Output the (X, Y) coordinate of the center of the cell containing the given text.  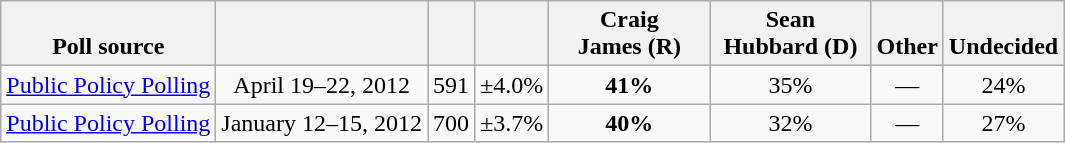
27% (1003, 123)
Poll source (108, 34)
Undecided (1003, 34)
700 (452, 123)
35% (790, 85)
CraigJames (R) (630, 34)
32% (790, 123)
±4.0% (512, 85)
591 (452, 85)
April 19–22, 2012 (322, 85)
January 12–15, 2012 (322, 123)
±3.7% (512, 123)
41% (630, 85)
SeanHubbard (D) (790, 34)
40% (630, 123)
Other (907, 34)
24% (1003, 85)
